For the text-containing cell, return its midpoint in (X, Y) coordinate format. 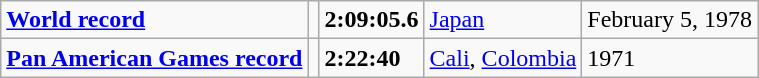
2:09:05.6 (372, 20)
1971 (670, 58)
Cali, Colombia (503, 58)
2:22:40 (372, 58)
February 5, 1978 (670, 20)
Japan (503, 20)
Pan American Games record (154, 58)
World record (154, 20)
